Capture the cell that displays the provided text and extract its (X, Y) central coordinate. 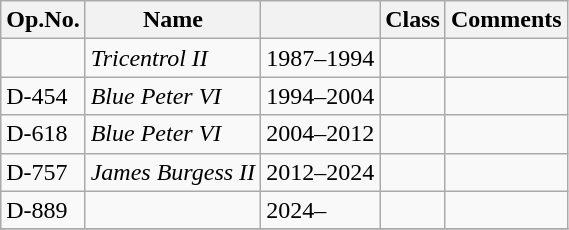
2024– (320, 210)
1994–2004 (320, 96)
D-454 (43, 96)
Name (172, 20)
Class (413, 20)
2004–2012 (320, 134)
Comments (506, 20)
D-889 (43, 210)
1987–1994 (320, 58)
D-618 (43, 134)
Tricentrol II (172, 58)
Op.No. (43, 20)
2012–2024 (320, 172)
D-757 (43, 172)
James Burgess II (172, 172)
